Return (X, Y) of the center of cell containing provided text 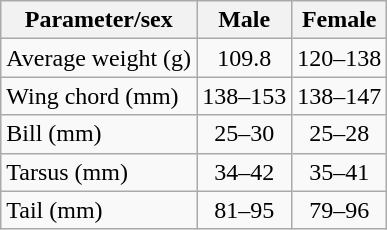
Wing chord (mm) (99, 96)
138–147 (340, 96)
34–42 (244, 172)
25–30 (244, 134)
Average weight (g) (99, 58)
25–28 (340, 134)
81–95 (244, 210)
Tail (mm) (99, 210)
Female (340, 20)
35–41 (340, 172)
Parameter/sex (99, 20)
109.8 (244, 58)
79–96 (340, 210)
120–138 (340, 58)
Bill (mm) (99, 134)
138–153 (244, 96)
Tarsus (mm) (99, 172)
Male (244, 20)
